From the cell containing the given text, extract its center point as [x, y] coordinate. 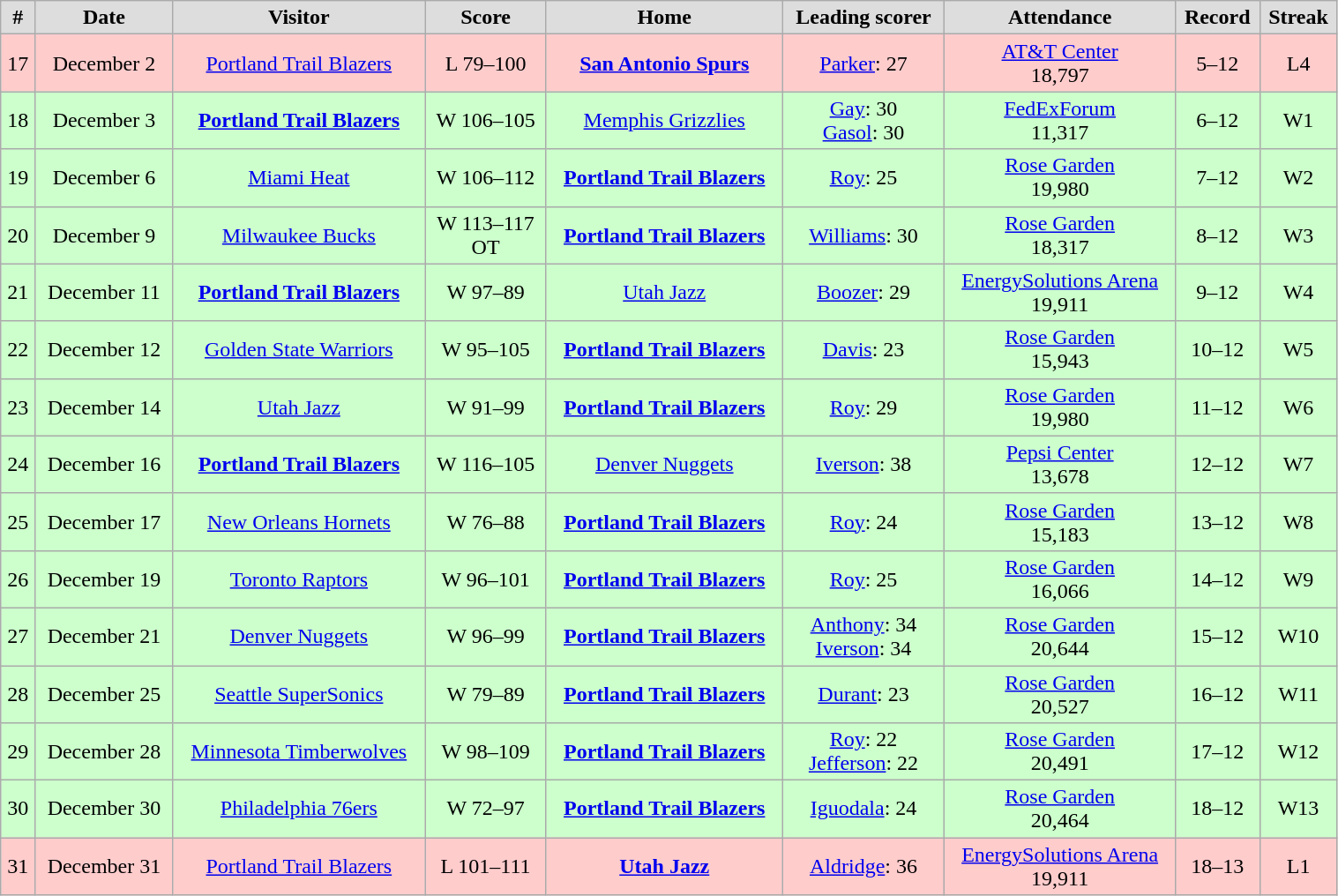
December 28 [104, 751]
Toronto Raptors [299, 579]
December 30 [104, 810]
Rose Garden20,527 [1060, 693]
26 [18, 579]
25 [18, 522]
5–12 [1217, 63]
W 106–105 [486, 120]
W 95–105 [486, 349]
Pepsi Center13,678 [1060, 464]
30 [18, 810]
Memphis Grizzlies [664, 120]
December 21 [104, 637]
Roy: 29 [863, 407]
December 16 [104, 464]
29 [18, 751]
Rose Garden20,491 [1060, 751]
December 2 [104, 63]
Leading scorer [863, 18]
Iguodala: 24 [863, 810]
W6 [1298, 407]
December 6 [104, 178]
San Antonio Spurs [664, 63]
17–12 [1217, 751]
Roy: 24 [863, 522]
W 98–109 [486, 751]
December 11 [104, 293]
21 [18, 293]
L 79–100 [486, 63]
6–12 [1217, 120]
16–12 [1217, 693]
10–12 [1217, 349]
W 97–89 [486, 293]
W 91–99 [486, 407]
W 113–117OT [486, 235]
Streak [1298, 18]
L4 [1298, 63]
December 3 [104, 120]
23 [18, 407]
December 14 [104, 407]
Seattle SuperSonics [299, 693]
15–12 [1217, 637]
Milwaukee Bucks [299, 235]
17 [18, 63]
Attendance [1060, 18]
31 [18, 866]
18–13 [1217, 866]
December 12 [104, 349]
W 76–88 [486, 522]
8–12 [1217, 235]
Rose Garden15,183 [1060, 522]
18 [18, 120]
W13 [1298, 810]
14–12 [1217, 579]
11–12 [1217, 407]
W9 [1298, 579]
December 19 [104, 579]
W5 [1298, 349]
Durant: 23 [863, 693]
Minnesota Timberwolves [299, 751]
Boozer: 29 [863, 293]
W 72–97 [486, 810]
Rose Garden20,464 [1060, 810]
9–12 [1217, 293]
W 96–101 [486, 579]
December 25 [104, 693]
Home [664, 18]
Gay: 30Gasol: 30 [863, 120]
12–12 [1217, 464]
W7 [1298, 464]
Rose Garden20,644 [1060, 637]
Rose Garden16,066 [1060, 579]
27 [18, 637]
W8 [1298, 522]
AT&T Center18,797 [1060, 63]
Philadelphia 76ers [299, 810]
Score [486, 18]
13–12 [1217, 522]
December 17 [104, 522]
18–12 [1217, 810]
Parker: 27 [863, 63]
Rose Garden15,943 [1060, 349]
W 106–112 [486, 178]
December 31 [104, 866]
Date [104, 18]
19 [18, 178]
W1 [1298, 120]
W10 [1298, 637]
New Orleans Hornets [299, 522]
Anthony: 34Iverson: 34 [863, 637]
7–12 [1217, 178]
W 116–105 [486, 464]
22 [18, 349]
Aldridge: 36 [863, 866]
Golden State Warriors [299, 349]
# [18, 18]
Miami Heat [299, 178]
28 [18, 693]
24 [18, 464]
Iverson: 38 [863, 464]
December 9 [104, 235]
Davis: 23 [863, 349]
Roy: 22Jefferson: 22 [863, 751]
W2 [1298, 178]
L1 [1298, 866]
20 [18, 235]
W12 [1298, 751]
W11 [1298, 693]
Visitor [299, 18]
W3 [1298, 235]
W 79–89 [486, 693]
Rose Garden18,317 [1060, 235]
FedExForum11,317 [1060, 120]
W 96–99 [486, 637]
Williams: 30 [863, 235]
L 101–111 [486, 866]
W4 [1298, 293]
Record [1217, 18]
